Search for the cell housing the specified text and yield its (X, Y) center coordinate. 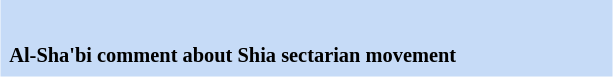
Al-Sha'bi comment about Shia sectarian movement (306, 56)
